Determine the (X, Y) coordinate at the center of the cell enclosing the given text.  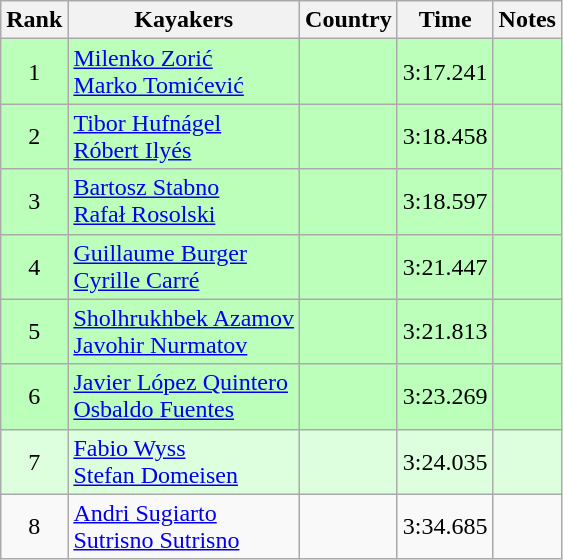
3:17.241 (445, 72)
3:18.458 (445, 136)
3:23.269 (445, 396)
Rank (34, 20)
3:21.813 (445, 332)
2 (34, 136)
7 (34, 462)
Guillaume BurgerCyrille Carré (184, 266)
Milenko ZorićMarko Tomićević (184, 72)
Notes (527, 20)
Tibor HufnágelRóbert Ilyés (184, 136)
Andri SugiartoSutrisno Sutrisno (184, 526)
Sholhrukhbek AzamovJavohir Nurmatov (184, 332)
3:34.685 (445, 526)
3 (34, 202)
6 (34, 396)
5 (34, 332)
3:24.035 (445, 462)
4 (34, 266)
Bartosz StabnoRafał Rosolski (184, 202)
Kayakers (184, 20)
Country (349, 20)
8 (34, 526)
Time (445, 20)
1 (34, 72)
3:21.447 (445, 266)
Javier López QuinteroOsbaldo Fuentes (184, 396)
3:18.597 (445, 202)
Fabio WyssStefan Domeisen (184, 462)
